For the text-containing cell, return its midpoint in [X, Y] coordinate format. 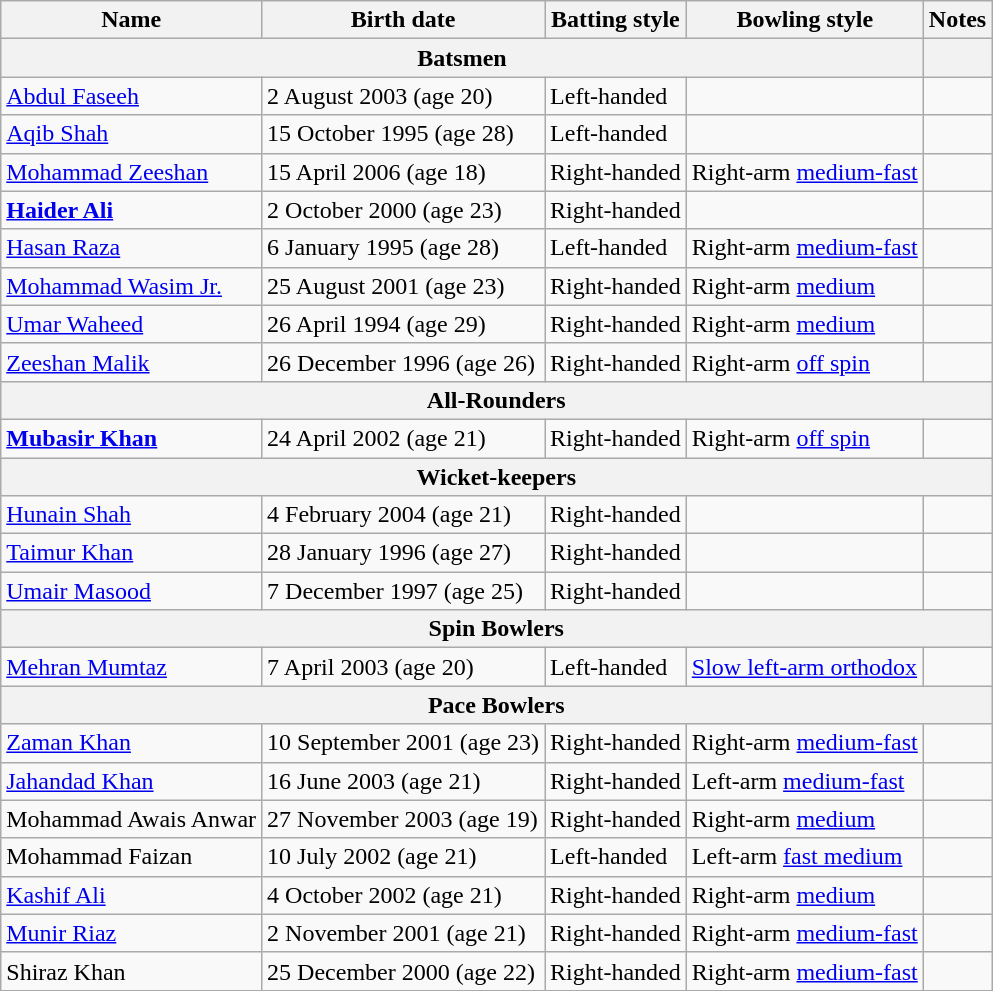
16 June 2003 (age 21) [404, 781]
Abdul Faseeh [132, 96]
Zaman Khan [132, 743]
Birth date [404, 20]
Name [132, 20]
4 February 2004 (age 21) [404, 515]
Spin Bowlers [496, 629]
All-Rounders [496, 400]
Mubasir Khan [132, 438]
Kashif Ali [132, 895]
Notes [957, 20]
15 October 1995 (age 28) [404, 134]
Wicket-keepers [496, 477]
Munir Riaz [132, 933]
2 November 2001 (age 21) [404, 933]
28 January 1996 (age 27) [404, 553]
Left-arm medium-fast [804, 781]
Umar Waheed [132, 324]
Jahandad Khan [132, 781]
Mohammad Faizan [132, 857]
Bowling style [804, 20]
26 April 1994 (age 29) [404, 324]
Umair Masood [132, 591]
2 October 2000 (age 23) [404, 210]
10 September 2001 (age 23) [404, 743]
7 December 1997 (age 25) [404, 591]
Shiraz Khan [132, 971]
25 August 2001 (age 23) [404, 286]
24 April 2002 (age 21) [404, 438]
Haider Ali [132, 210]
10 July 2002 (age 21) [404, 857]
2 August 2003 (age 20) [404, 96]
Aqib Shah [132, 134]
Mohammad Zeeshan [132, 172]
Mohammad Wasim Jr. [132, 286]
26 December 1996 (age 26) [404, 362]
Batsmen [462, 58]
Batting style [616, 20]
Hasan Raza [132, 248]
Zeeshan Malik [132, 362]
7 April 2003 (age 20) [404, 667]
Pace Bowlers [496, 705]
Taimur Khan [132, 553]
Hunain Shah [132, 515]
25 December 2000 (age 22) [404, 971]
15 April 2006 (age 18) [404, 172]
4 October 2002 (age 21) [404, 895]
Mehran Mumtaz [132, 667]
6 January 1995 (age 28) [404, 248]
Mohammad Awais Anwar [132, 819]
Slow left-arm orthodox [804, 667]
Left-arm fast medium [804, 857]
27 November 2003 (age 19) [404, 819]
